Return (x, y) of the center of cell containing provided text 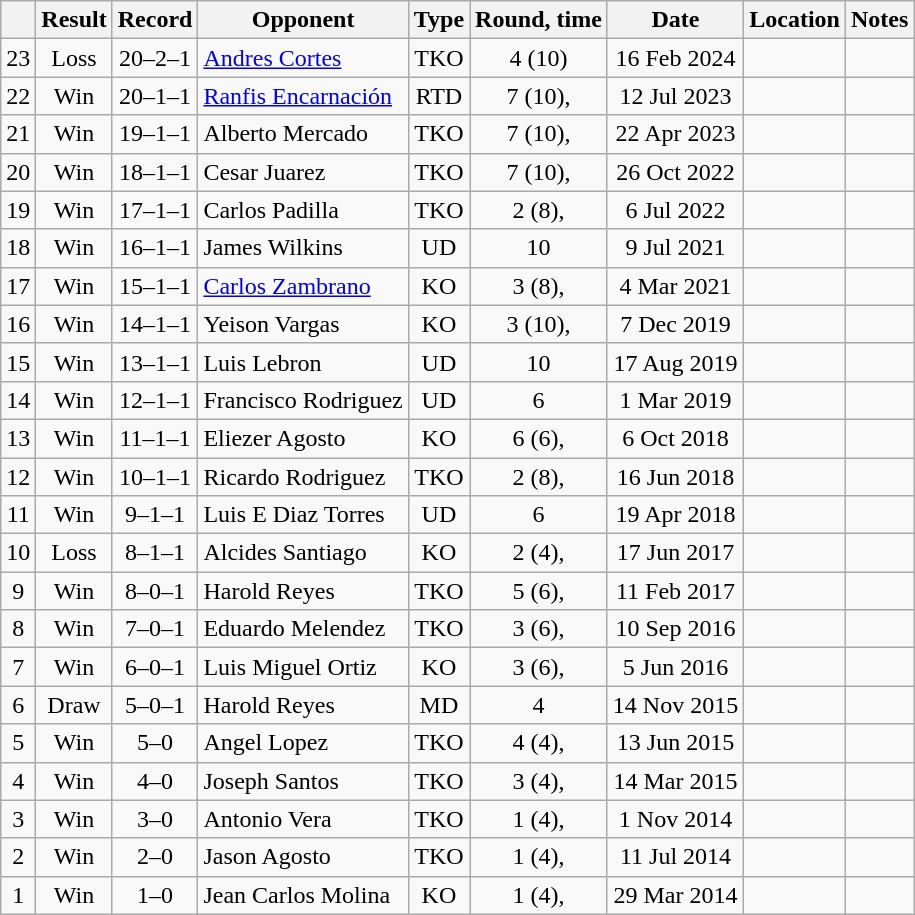
10–1–1 (155, 477)
14 Mar 2015 (675, 781)
17 Aug 2019 (675, 362)
1 Mar 2019 (675, 400)
4 (10) (539, 58)
17 Jun 2017 (675, 553)
Francisco Rodriguez (303, 400)
Ricardo Rodriguez (303, 477)
3 (18, 819)
5 Jun 2016 (675, 667)
MD (438, 705)
11 Jul 2014 (675, 857)
22 (18, 96)
9 Jul 2021 (675, 248)
6–0–1 (155, 667)
12 Jul 2023 (675, 96)
Draw (74, 705)
2 (4), (539, 553)
Carlos Zambrano (303, 286)
8 (18, 629)
Eliezer Agosto (303, 438)
11 (18, 515)
Opponent (303, 20)
16 Feb 2024 (675, 58)
8–1–1 (155, 553)
18–1–1 (155, 172)
2–0 (155, 857)
12 (18, 477)
Type (438, 20)
7 Dec 2019 (675, 324)
29 Mar 2014 (675, 895)
Yeison Vargas (303, 324)
Angel Lopez (303, 743)
Luis E Diaz Torres (303, 515)
22 Apr 2023 (675, 134)
14–1–1 (155, 324)
19 Apr 2018 (675, 515)
9–1–1 (155, 515)
16 Jun 2018 (675, 477)
Alberto Mercado (303, 134)
Record (155, 20)
Luis Lebron (303, 362)
Antonio Vera (303, 819)
8–0–1 (155, 591)
3–0 (155, 819)
7 (18, 667)
1 Nov 2014 (675, 819)
James Wilkins (303, 248)
15–1–1 (155, 286)
Luis Miguel Ortiz (303, 667)
21 (18, 134)
5–0–1 (155, 705)
20–2–1 (155, 58)
20–1–1 (155, 96)
Round, time (539, 20)
18 (18, 248)
Jean Carlos Molina (303, 895)
Notes (879, 20)
Carlos Padilla (303, 210)
14 Nov 2015 (675, 705)
Jason Agosto (303, 857)
Date (675, 20)
14 (18, 400)
3 (4), (539, 781)
6 Jul 2022 (675, 210)
20 (18, 172)
Alcides Santiago (303, 553)
2 (18, 857)
16–1–1 (155, 248)
3 (10), (539, 324)
15 (18, 362)
19 (18, 210)
Andres Cortes (303, 58)
13 (18, 438)
4 (4), (539, 743)
19–1–1 (155, 134)
1–0 (155, 895)
3 (8), (539, 286)
Location (795, 20)
11 Feb 2017 (675, 591)
16 (18, 324)
6 Oct 2018 (675, 438)
9 (18, 591)
23 (18, 58)
1 (18, 895)
5 (18, 743)
13–1–1 (155, 362)
Joseph Santos (303, 781)
11–1–1 (155, 438)
10 Sep 2016 (675, 629)
Eduardo Melendez (303, 629)
7–0–1 (155, 629)
12–1–1 (155, 400)
Result (74, 20)
4 Mar 2021 (675, 286)
Cesar Juarez (303, 172)
17–1–1 (155, 210)
Ranfis Encarnación (303, 96)
26 Oct 2022 (675, 172)
5–0 (155, 743)
5 (6), (539, 591)
6 (6), (539, 438)
13 Jun 2015 (675, 743)
4–0 (155, 781)
RTD (438, 96)
17 (18, 286)
